From the cell containing the given text, extract its center point as [x, y] coordinate. 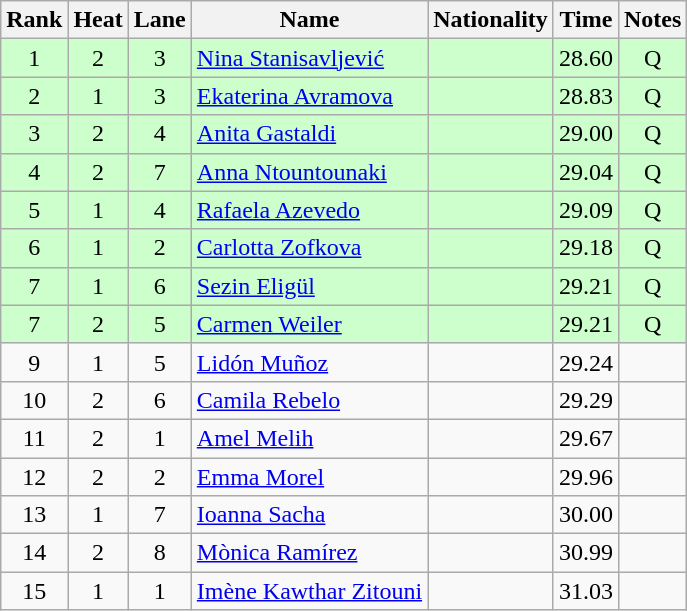
Carlotta Zofkova [309, 248]
28.83 [586, 96]
29.67 [586, 438]
29.29 [586, 400]
Amel Melih [309, 438]
Anita Gastaldi [309, 134]
Nina Stanisavljević [309, 58]
29.04 [586, 172]
29.00 [586, 134]
Carmen Weiler [309, 324]
Lidón Muñoz [309, 362]
28.60 [586, 58]
Mònica Ramírez [309, 553]
Time [586, 20]
Ioanna Sacha [309, 515]
15 [34, 591]
30.00 [586, 515]
29.09 [586, 210]
29.96 [586, 477]
8 [160, 553]
13 [34, 515]
29.24 [586, 362]
Sezin Eligül [309, 286]
31.03 [586, 591]
14 [34, 553]
30.99 [586, 553]
Imène Kawthar Zitouni [309, 591]
Rank [34, 20]
Lane [160, 20]
Name [309, 20]
Camila Rebelo [309, 400]
29.18 [586, 248]
Nationality [491, 20]
Heat [98, 20]
9 [34, 362]
Anna Ntountounaki [309, 172]
10 [34, 400]
11 [34, 438]
Emma Morel [309, 477]
Rafaela Azevedo [309, 210]
Notes [652, 20]
Ekaterina Avramova [309, 96]
12 [34, 477]
